Find where the given text appears and provide that cell's center as (X, Y) coordinate. 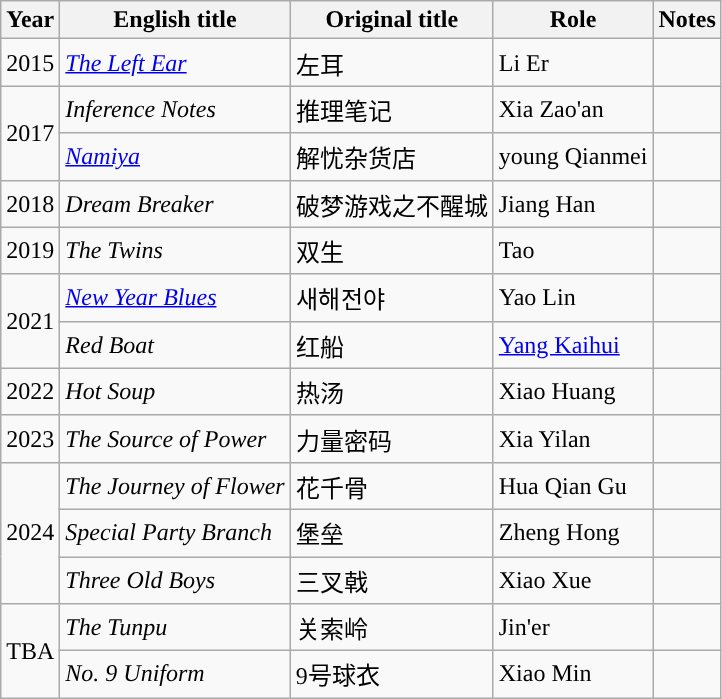
力量密码 (392, 438)
Yang Kaihui (573, 344)
The Left Ear (175, 62)
Dream Breaker (175, 204)
热汤 (392, 392)
Zheng Hong (573, 532)
young Qianmei (573, 156)
The Journey of Flower (175, 486)
破梦游戏之不醒城 (392, 204)
Xia Zao'an (573, 110)
Tao (573, 250)
Xia Yilan (573, 438)
9号球衣 (392, 674)
Red Boat (175, 344)
Role (573, 20)
2024 (30, 532)
Hua Qian Gu (573, 486)
Notes (687, 20)
Yao Lin (573, 298)
Original title (392, 20)
2019 (30, 250)
堡垒 (392, 532)
Jiang Han (573, 204)
双生 (392, 250)
Special Party Branch (175, 532)
2023 (30, 438)
三叉戟 (392, 580)
Li Er (573, 62)
새해전야 (392, 298)
2017 (30, 133)
关索岭 (392, 628)
解忧杂货店 (392, 156)
No. 9 Uniform (175, 674)
Jin'er (573, 628)
Xiao Huang (573, 392)
English title (175, 20)
推理笔记 (392, 110)
2018 (30, 204)
Xiao Xue (573, 580)
TBA (30, 651)
左耳 (392, 62)
The Twins (175, 250)
New Year Blues (175, 298)
Hot Soup (175, 392)
2022 (30, 392)
花千骨 (392, 486)
Inference Notes (175, 110)
2021 (30, 321)
Three Old Boys (175, 580)
The Source of Power (175, 438)
Xiao Min (573, 674)
红船 (392, 344)
Namiya (175, 156)
The Tunpu (175, 628)
Year (30, 20)
2015 (30, 62)
